Capture the cell that displays the provided text and extract its (X, Y) central coordinate. 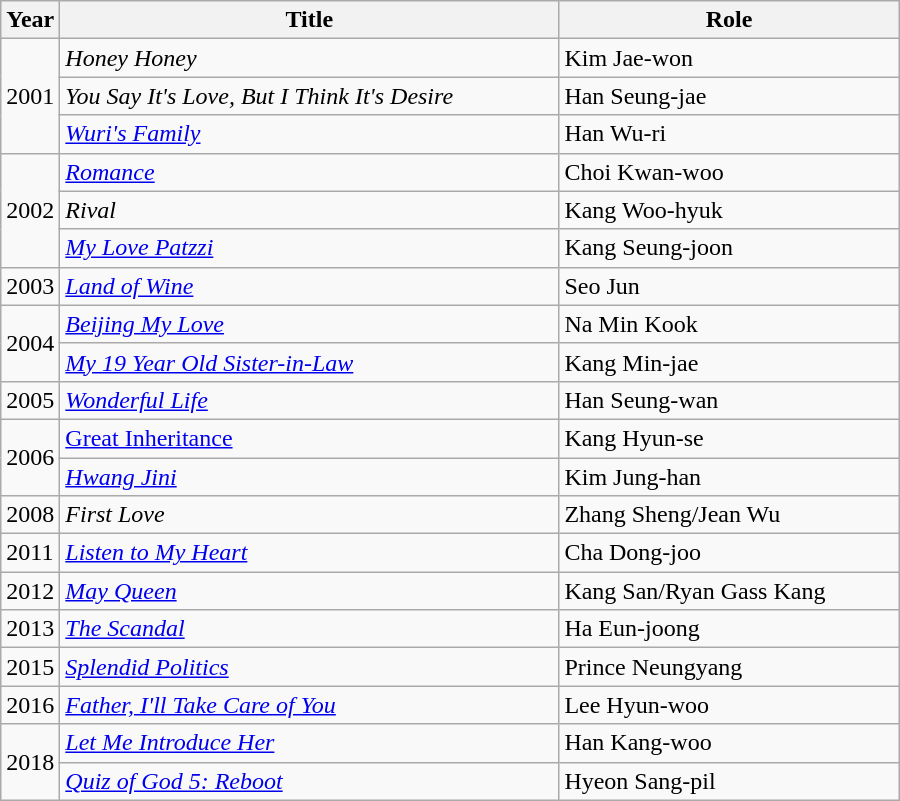
Land of Wine (310, 286)
Han Seung-wan (729, 400)
Wonderful Life (310, 400)
Quiz of God 5: Reboot (310, 781)
Year (30, 20)
Seo Jun (729, 286)
2002 (30, 210)
2015 (30, 667)
2013 (30, 629)
Hyeon Sang-pil (729, 781)
2003 (30, 286)
Han Wu-ri (729, 134)
My Love Patzzi (310, 248)
Let Me Introduce Her (310, 743)
Kang Seung-joon (729, 248)
2008 (30, 515)
Kang Min-jae (729, 362)
2016 (30, 705)
My 19 Year Old Sister-in-Law (310, 362)
Role (729, 20)
Cha Dong-joo (729, 553)
The Scandal (310, 629)
Han Kang-woo (729, 743)
2006 (30, 457)
2018 (30, 762)
Father, I'll Take Care of You (310, 705)
Choi Kwan-woo (729, 172)
Honey Honey (310, 58)
Listen to My Heart (310, 553)
Ha Eun-joong (729, 629)
Title (310, 20)
Lee Hyun-woo (729, 705)
Zhang Sheng/Jean Wu (729, 515)
Han Seung-jae (729, 96)
Wuri's Family (310, 134)
Beijing My Love (310, 324)
Kim Jae-won (729, 58)
Kang San/Ryan Gass Kang (729, 591)
Great Inheritance (310, 438)
Kang Hyun-se (729, 438)
Kang Woo-hyuk (729, 210)
2012 (30, 591)
Splendid Politics (310, 667)
2004 (30, 343)
2001 (30, 96)
2005 (30, 400)
2011 (30, 553)
Romance (310, 172)
Prince Neungyang (729, 667)
You Say It's Love, But I Think It's Desire (310, 96)
First Love (310, 515)
Rival (310, 210)
Kim Jung-han (729, 477)
Hwang Jini (310, 477)
Na Min Kook (729, 324)
May Queen (310, 591)
